Output the (x, y) coordinate of the center of the cell containing the given text.  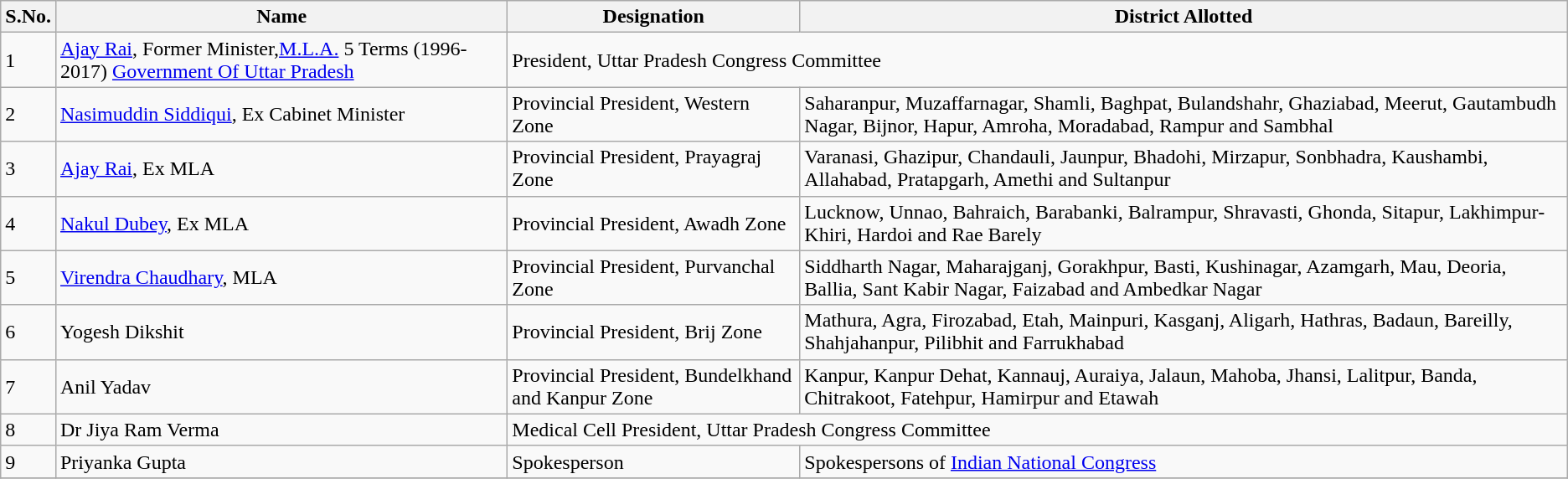
Provincial President, Prayagraj Zone (653, 169)
Spokesperson (653, 461)
Medical Cell President, Uttar Pradesh Congress Committee (1037, 430)
Provincial President, Awadh Zone (653, 223)
President, Uttar Pradesh Congress Committee (1037, 60)
Priyanka Gupta (281, 461)
Saharanpur, Muzaffarnagar, Shamli, Baghpat, Bulandshahr, Ghaziabad, Meerut, Gautambudh Nagar, Bijnor, Hapur, Amroha, Moradabad, Rampur and Sambhal (1184, 114)
Lucknow, Unnao, Bahraich, Barabanki, Balrampur, Shravasti, Ghonda, Sitapur, Lakhimpur-Khiri, Hardoi and Rae Barely (1184, 223)
Provincial President, Brij Zone (653, 332)
8 (28, 430)
Spokespersons of Indian National Congress (1184, 461)
6 (28, 332)
Designation (653, 17)
S.No. (28, 17)
7 (28, 387)
Varanasi, Ghazipur, Chandauli, Jaunpur, Bhadohi, Mirzapur, Sonbhadra, Kaushambi, Allahabad, Pratapgarh, Amethi and Sultanpur (1184, 169)
Virendra Chaudhary, MLA (281, 278)
Provincial President, Purvanchal Zone (653, 278)
Provincial President, Bundelkhand and Kanpur Zone (653, 387)
Siddharth Nagar, Maharajganj, Gorakhpur, Basti, Kushinagar, Azamgarh, Mau, Deoria, Ballia, Sant Kabir Nagar, Faizabad and Ambedkar Nagar (1184, 278)
Nakul Dubey, Ex MLA (281, 223)
1 (28, 60)
Anil Yadav (281, 387)
3 (28, 169)
Ajay Rai, Former Minister,M.L.A. 5 Terms (1996-2017) Government Of Uttar Pradesh (281, 60)
4 (28, 223)
Name (281, 17)
Dr Jiya Ram Verma (281, 430)
9 (28, 461)
2 (28, 114)
Nasimuddin Siddiqui, Ex Cabinet Minister (281, 114)
5 (28, 278)
Mathura, Agra, Firozabad, Etah, Mainpuri, Kasganj, Aligarh, Hathras, Badaun, Bareilly, Shahjahanpur, Pilibhit and Farrukhabad (1184, 332)
Provincial President, Western Zone (653, 114)
District Allotted (1184, 17)
Yogesh Dikshit (281, 332)
Ajay Rai, Ex MLA (281, 169)
Kanpur, Kanpur Dehat, Kannauj, Auraiya, Jalaun, Mahoba, Jhansi, Lalitpur, Banda, Chitrakoot, Fatehpur, Hamirpur and Etawah (1184, 387)
